Scan for the cell matching the given text and deliver its [X, Y] coordinate at center. 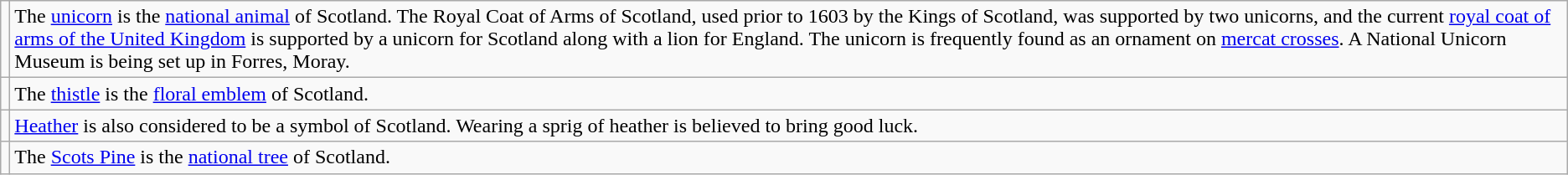
The thistle is the floral emblem of Scotland. [789, 94]
Heather is also considered to be a symbol of Scotland. Wearing a sprig of heather is believed to bring good luck. [789, 126]
The Scots Pine is the national tree of Scotland. [789, 157]
